Provide the [x, y] coordinate of the cell's center where the given text is located.  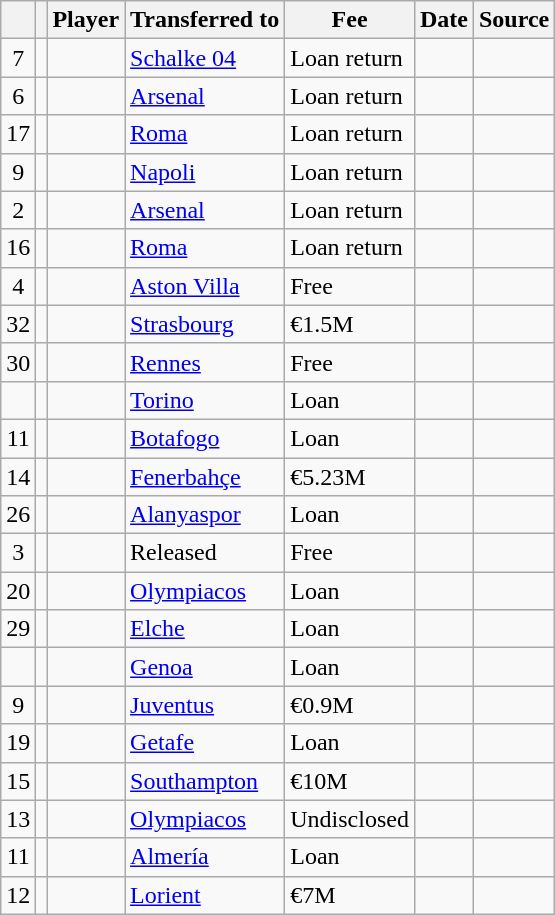
Elche [205, 629]
13 [18, 819]
3 [18, 553]
Undisclosed [350, 819]
15 [18, 781]
19 [18, 743]
Player [86, 20]
Botafogo [205, 438]
12 [18, 895]
€10M [350, 781]
7 [18, 58]
2 [18, 210]
29 [18, 629]
Genoa [205, 667]
Aston Villa [205, 286]
Released [205, 553]
Date [444, 20]
14 [18, 477]
16 [18, 248]
€5.23M [350, 477]
4 [18, 286]
€7M [350, 895]
26 [18, 515]
Source [514, 20]
30 [18, 362]
Southampton [205, 781]
Rennes [205, 362]
Lorient [205, 895]
Torino [205, 400]
€0.9M [350, 705]
Getafe [205, 743]
Fenerbahçe [205, 477]
Schalke 04 [205, 58]
Almería [205, 857]
Juventus [205, 705]
Transferred to [205, 20]
Alanyaspor [205, 515]
Fee [350, 20]
Strasbourg [205, 324]
32 [18, 324]
Napoli [205, 172]
20 [18, 591]
17 [18, 134]
€1.5M [350, 324]
6 [18, 96]
